Find where the given text appears and provide that cell's center as [x, y] coordinate. 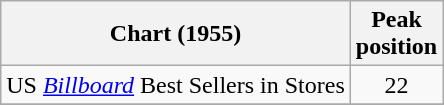
Chart (1955) [176, 34]
Peakposition [396, 34]
US Billboard Best Sellers in Stores [176, 85]
22 [396, 85]
